Scan for the cell matching the given text and deliver its (x, y) coordinate at center. 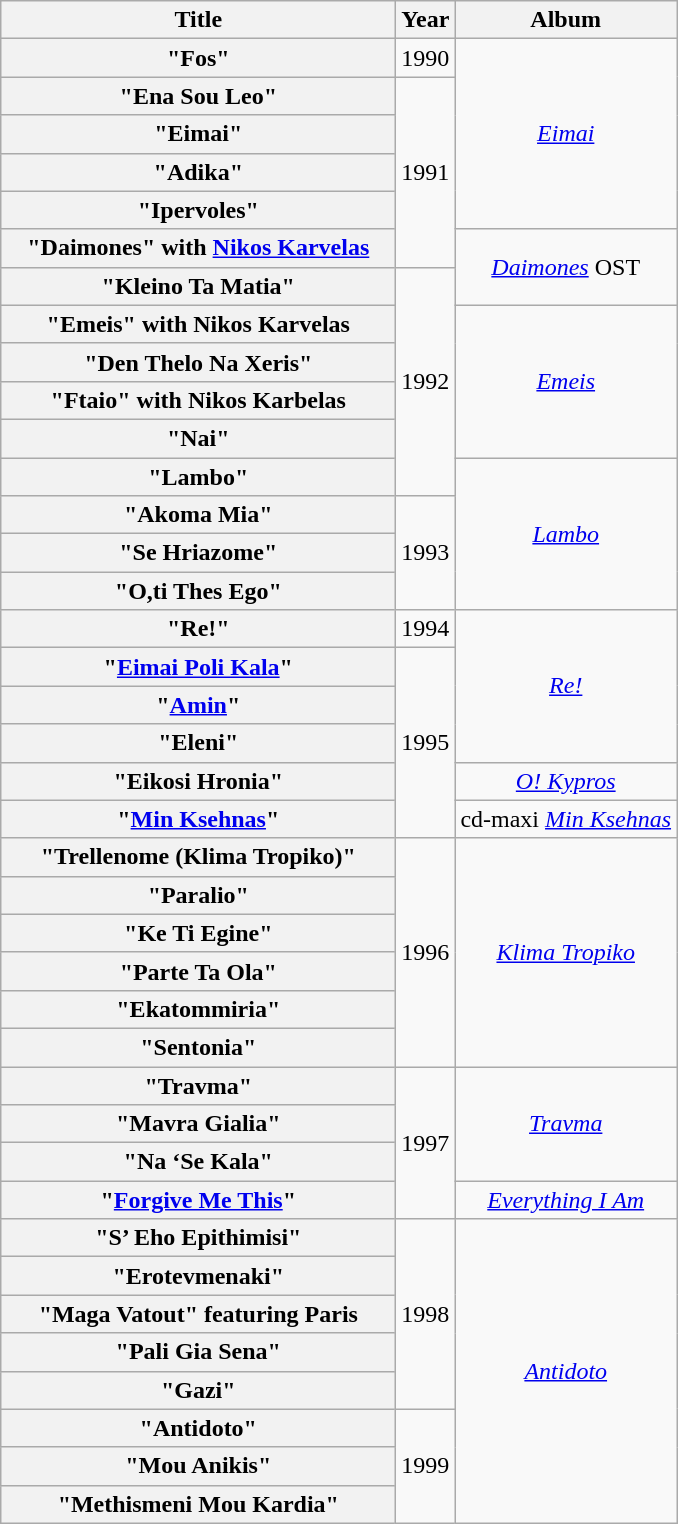
"Trellenome (Klima Tropiko)" (198, 857)
"Mou Anikis" (198, 1466)
"Na ‘Se Kala" (198, 1162)
"Eleni" (198, 743)
1996 (426, 952)
"Travma" (198, 1085)
Re! (566, 686)
"Eikosi Hronia" (198, 781)
"O,ti Thes Ego" (198, 591)
1990 (426, 58)
Lambo (566, 534)
cd-maxi Min Ksehnas (566, 819)
Year (426, 20)
1994 (426, 629)
"Nai" (198, 438)
"Ekatommiria" (198, 1009)
"Daimones" with Nikos Karvelas (198, 248)
Antidoto (566, 1371)
Travma (566, 1123)
"Paralio" (198, 895)
"Eimai" (198, 134)
"Kleino Ta Matia" (198, 286)
"Antidoto" (198, 1428)
Eimai (566, 134)
"Adika" (198, 172)
1998 (426, 1314)
"Re!" (198, 629)
"Gazi" (198, 1390)
Klima Tropiko (566, 952)
"Lambo" (198, 477)
Emeis (566, 381)
"Pali Gia Sena" (198, 1352)
"Ipervoles" (198, 210)
"Parte Ta Ola" (198, 971)
"Akoma Mia" (198, 515)
"Ena Sou Leo" (198, 96)
"Erotevmenaki" (198, 1276)
"Sentonia" (198, 1047)
"Maga Vatout" featuring Paris (198, 1314)
"Mavra Gialia" (198, 1124)
1993 (426, 553)
"Den Thelo Na Xeris" (198, 362)
Title (198, 20)
"Min Ksehnas" (198, 819)
"Emeis" with Nikos Karvelas (198, 324)
"S’ Eho Epithimisi" (198, 1238)
"Methismeni Mou Kardia" (198, 1504)
Album (566, 20)
Daimones OST (566, 267)
1991 (426, 172)
1992 (426, 381)
1999 (426, 1466)
"Amin" (198, 705)
"Forgive Me This" (198, 1200)
"Fos" (198, 58)
Everything I Am (566, 1200)
O! Kypros (566, 781)
1997 (426, 1142)
"Ke Ti Egine" (198, 933)
"Eimai Poli Kala" (198, 667)
1995 (426, 743)
"Ftaio" with Nikos Karbelas (198, 400)
"Se Hriazome" (198, 553)
